Capture the cell that displays the provided text and extract its (X, Y) central coordinate. 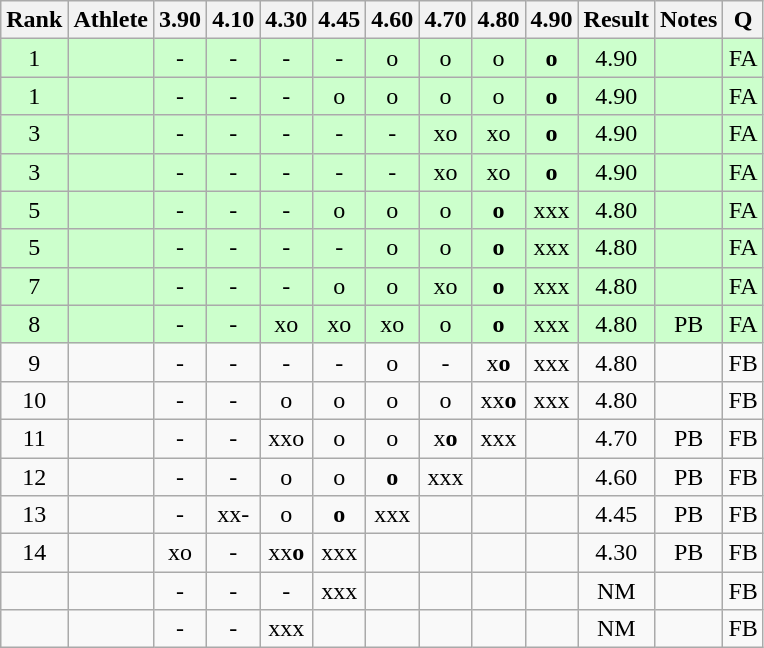
12 (34, 477)
11 (34, 438)
Athlete (111, 20)
xx- (234, 515)
14 (34, 553)
8 (34, 324)
13 (34, 515)
Q (743, 20)
Notes (688, 20)
4.10 (234, 20)
7 (34, 286)
3.90 (180, 20)
9 (34, 362)
10 (34, 400)
Result (616, 20)
Rank (34, 20)
